Output the (X, Y) coordinate of the center of the cell containing the given text.  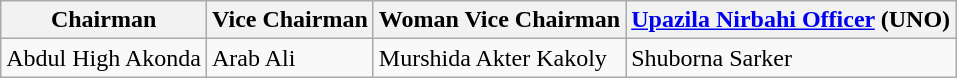
Murshida Akter Kakoly (499, 58)
Chairman (104, 20)
Shuborna Sarker (791, 58)
Arab Ali (290, 58)
Woman Vice Chairman (499, 20)
Abdul High Akonda (104, 58)
Upazila Nirbahi Officer (UNO) (791, 20)
Vice Chairman (290, 20)
